Detect which cell encompasses the target text, then output its [x, y] center coordinate. 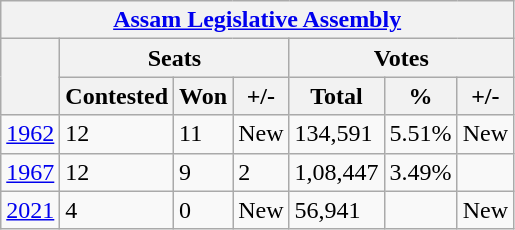
Won [204, 96]
Contested [117, 96]
0 [204, 210]
11 [204, 134]
4 [117, 210]
2021 [30, 210]
Assam Legislative Assembly [258, 20]
1,08,447 [336, 172]
Votes [402, 58]
3.49% [420, 172]
56,941 [336, 210]
1962 [30, 134]
Seats [174, 58]
% [420, 96]
1967 [30, 172]
5.51% [420, 134]
9 [204, 172]
134,591 [336, 134]
Total [336, 96]
2 [261, 172]
